Capture the cell that displays the provided text and extract its [X, Y] central coordinate. 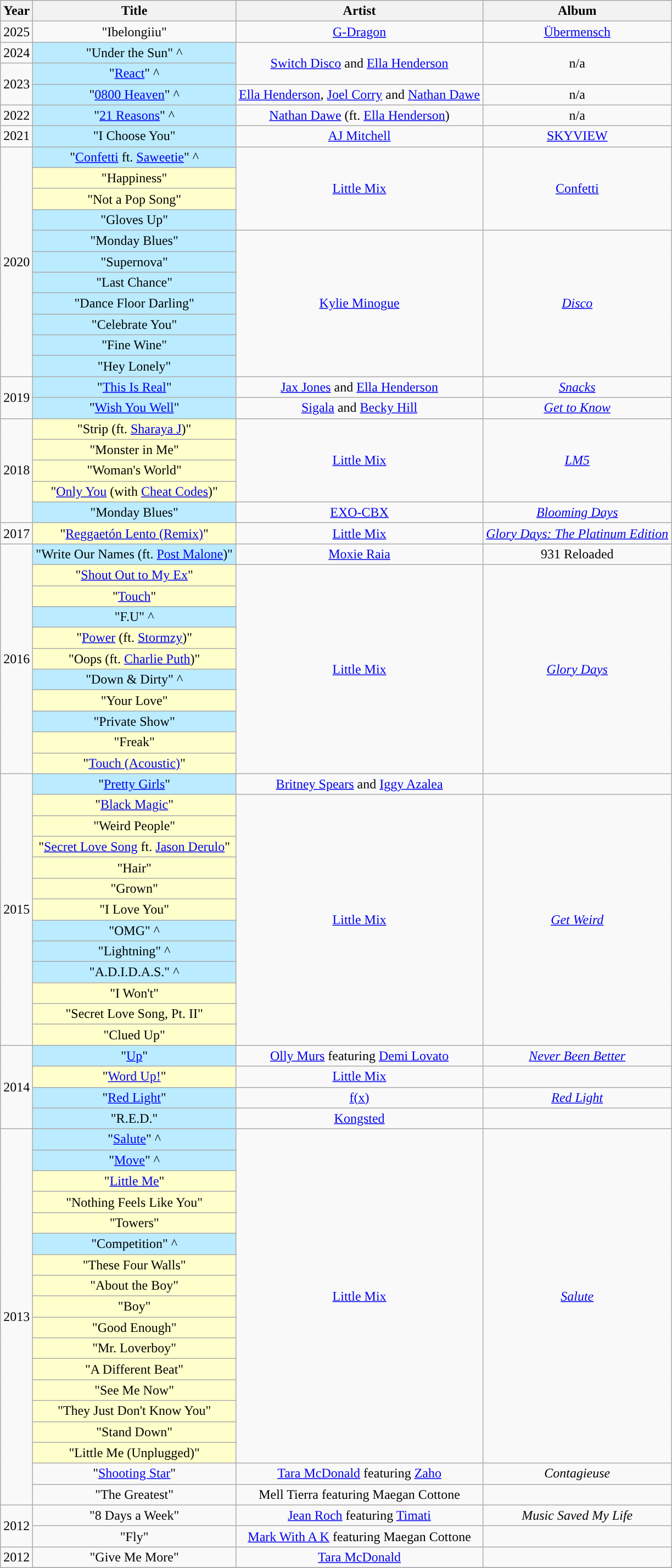
"Only You (with Cheat Codes)" [135, 491]
Snacks [578, 387]
"Clued Up" [135, 1035]
"8 Days a Week" [135, 1515]
Ella Henderson, Joel Corry and Nathan Dawe [359, 94]
Tara McDonald [359, 1557]
"Move" ^ [135, 1160]
"Shooting Star" [135, 1474]
"Little Me" [135, 1181]
Tara McDonald featuring Zaho [359, 1474]
"Lightning" ^ [135, 951]
"Last Chance" [135, 283]
"Woman's World" [135, 471]
"Dance Floor Darling" [135, 304]
"Weird People" [135, 826]
Get Weird [578, 920]
"Your Love" [135, 701]
"Black Magic" [135, 805]
"Shout Out to My Ex" [135, 575]
2023 [16, 84]
"Towers" [135, 1223]
"Oops (ft. Charlie Puth)" [135, 659]
"0800 Heaven" ^ [135, 94]
Jean Roch featuring Timati [359, 1515]
Moxie Raia [359, 554]
Nathan Dawe (ft. Ella Henderson) [359, 115]
"Secret Love Song ft. Jason Derulo" [135, 847]
"Up" [135, 1056]
Album [578, 11]
Salute [578, 1296]
Red Light [578, 1097]
"Touch (Acoustic)" [135, 763]
2016 [16, 659]
"Salute" ^ [135, 1139]
"Hair" [135, 867]
"Little Me (Unplugged)" [135, 1453]
Switch Disco and Ella Henderson [359, 63]
Music Saved My Life [578, 1515]
AJ Mitchell [359, 136]
"Fly" [135, 1536]
"Good Enough" [135, 1328]
"A Different Beat" [135, 1369]
"Red Light" [135, 1097]
2021 [16, 136]
"Freak" [135, 742]
"F.U" ^ [135, 617]
"Word Up!" [135, 1077]
2018 [16, 471]
2017 [16, 533]
Kylie Minogue [359, 303]
"Wish You Well" [135, 408]
2024 [16, 53]
931 Reloaded [578, 554]
"Private Show" [135, 721]
"R.E.D." [135, 1118]
"Power (ft. Stormzy)" [135, 638]
SKYVIEW [578, 136]
Übermensch [578, 32]
Disco [578, 303]
Sigala and Becky Hill [359, 408]
"Monster in Me" [135, 450]
"Celebrate You" [135, 324]
"Nothing Feels Like You" [135, 1202]
Never Been Better [578, 1056]
Glory Days [578, 669]
"React" ^ [135, 74]
"I Choose You" [135, 136]
G-Dragon [359, 32]
"Strip (ft. Sharaya J)" [135, 429]
"These Four Walls" [135, 1264]
2020 [16, 261]
"Give Me More" [135, 1557]
"Write Our Names (ft. Post Malone)" [135, 554]
Jax Jones and Ella Henderson [359, 387]
"Competition" ^ [135, 1244]
Mark With A K featuring Maegan Cottone [359, 1536]
Get to Know [578, 408]
Mell Tierra featuring Maegan Cottone [359, 1494]
"I Love You" [135, 909]
Glory Days: The Platinum Edition [578, 533]
Confetti [578, 188]
f(x) [359, 1097]
"Hey Lonely" [135, 366]
Blooming Days [578, 512]
Britney Spears and Iggy Azalea [359, 784]
"Not a Pop Song" [135, 199]
Artist [359, 11]
2015 [16, 909]
"See Me Now" [135, 1390]
"Down & Dirty" ^ [135, 680]
"Boy" [135, 1307]
LM5 [578, 460]
"OMG" ^ [135, 931]
"Fine Wine" [135, 345]
"Touch" [135, 596]
2025 [16, 32]
"The Greatest" [135, 1494]
"Stand Down" [135, 1432]
"Pretty Girls" [135, 784]
"This Is Real" [135, 387]
"A.D.I.D.A.S." ^ [135, 972]
2019 [16, 397]
"Reggaetón Lento (Remix)" [135, 533]
"About the Boy" [135, 1286]
Contagieuse [578, 1474]
"Happiness" [135, 178]
Olly Murs featuring Demi Lovato [359, 1056]
"They Just Don't Know You" [135, 1411]
"Confetti ft. Saweetie" ^ [135, 157]
"Ibelongiiu" [135, 32]
2014 [16, 1087]
Title [135, 11]
"Under the Sun" ^ [135, 53]
Year [16, 11]
"21 Reasons" ^ [135, 115]
"Grown" [135, 888]
"Secret Love Song, Pt. II" [135, 1014]
"Supernova" [135, 262]
Kongsted [359, 1118]
"Gloves Up" [135, 220]
EXO-CBX [359, 512]
2013 [16, 1317]
2022 [16, 115]
"I Won't" [135, 993]
"Mr. Loverboy" [135, 1348]
